Extract the (X, Y) coordinate from the center of the cell holding the provided text.  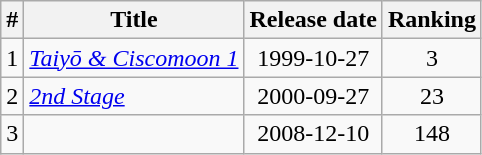
1 (12, 58)
Release date (313, 20)
2 (12, 96)
1999-10-27 (313, 58)
2008-12-10 (313, 134)
Title (134, 20)
23 (432, 96)
Ranking (432, 20)
2nd Stage (134, 96)
148 (432, 134)
Taiyō & Ciscomoon 1 (134, 58)
2000-09-27 (313, 96)
# (12, 20)
